Provide the (x, y) coordinate of the cell's center where the given text is located.  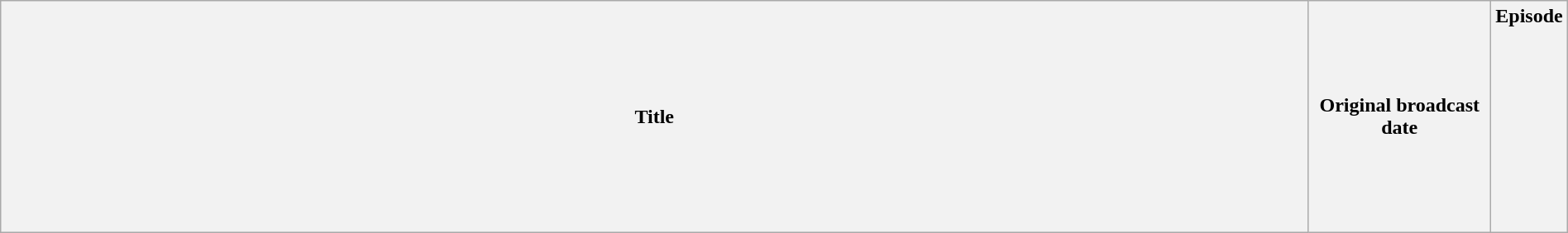
Original broadcast date (1399, 117)
Title (655, 117)
Episode (1529, 117)
